Determine the [X, Y] coordinate at the center of the cell enclosing the given text.  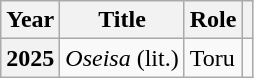
Year [30, 20]
2025 [30, 58]
Oseisa (lit.) [122, 58]
Toru [213, 58]
Role [213, 20]
Title [122, 20]
